Detect which cell encompasses the target text, then output its [X, Y] center coordinate. 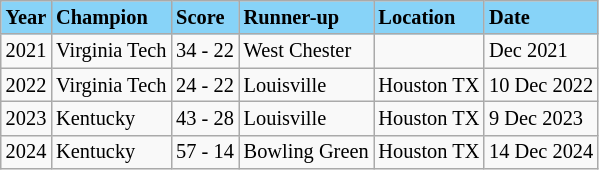
9 Dec 2023 [541, 118]
2021 [26, 51]
West Chester [306, 51]
Dec 2021 [541, 51]
24 - 22 [204, 85]
2022 [26, 85]
Year [26, 17]
34 - 22 [204, 51]
Score [204, 17]
2023 [26, 118]
Location [430, 17]
2024 [26, 152]
Bowling Green [306, 152]
57 - 14 [204, 152]
10 Dec 2022 [541, 85]
14 Dec 2024 [541, 152]
Date [541, 17]
43 - 28 [204, 118]
Champion [111, 17]
Runner-up [306, 17]
